Find where the given text appears and provide that cell's center as [x, y] coordinate. 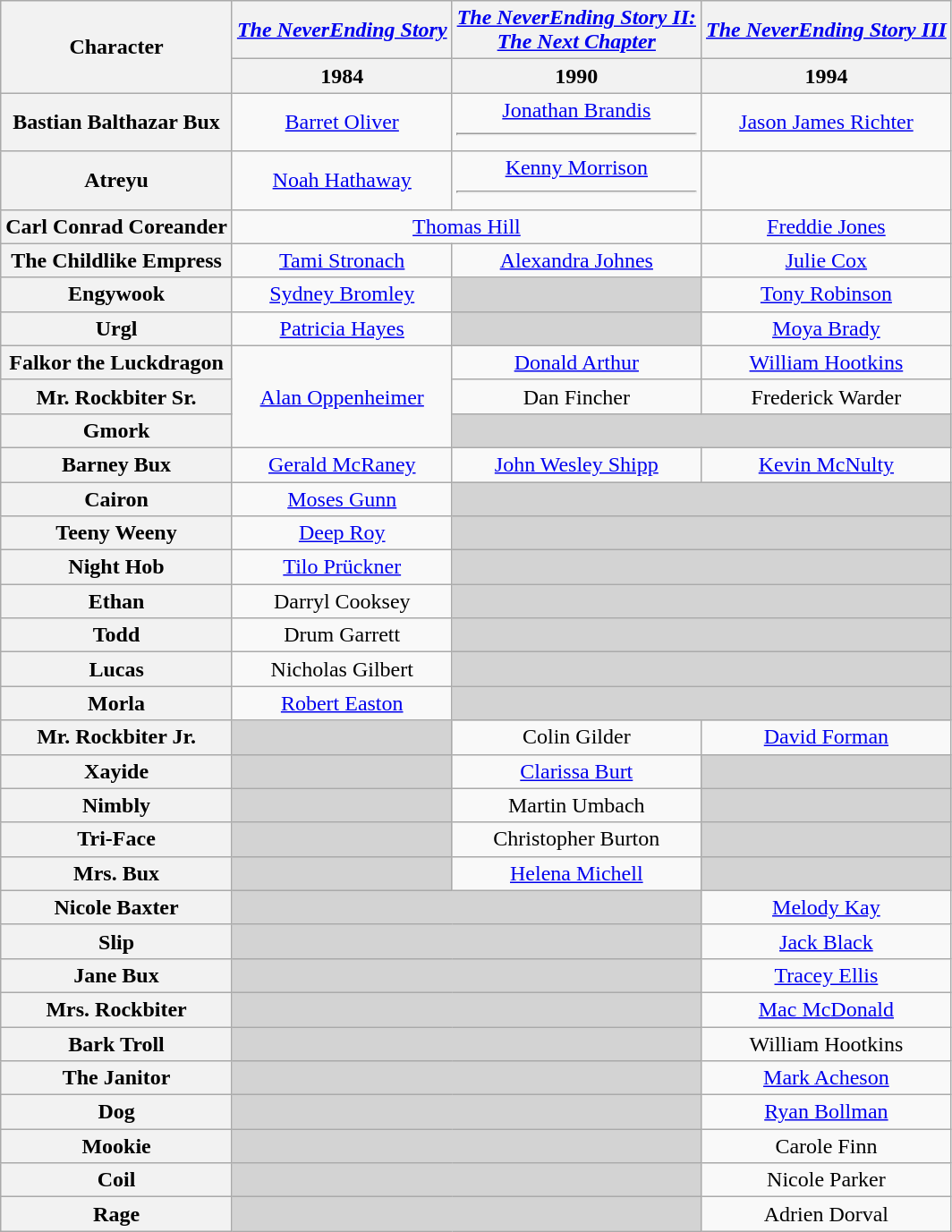
Martin Umbach [576, 805]
Mac McDonald [827, 1009]
Tracey Ellis [827, 975]
Jonathan Brandis [576, 122]
Melody Kay [827, 907]
1994 [827, 76]
Night Hob [116, 567]
Freddie Jones [827, 226]
Tami Stronach [342, 260]
Clarissa Burt [576, 771]
Carole Finn [827, 1146]
Drum Garrett [342, 635]
Mark Acheson [827, 1078]
Colin Gilder [576, 737]
Gmork [116, 430]
Todd [116, 635]
Kevin McNulty [827, 464]
The Janitor [116, 1078]
Jason James Richter [827, 122]
Tony Robinson [827, 294]
Julie Cox [827, 260]
Jack Black [827, 941]
Moses Gunn [342, 498]
1984 [342, 76]
Nimbly [116, 805]
Rage [116, 1214]
Dan Fincher [576, 396]
Sydney Bromley [342, 294]
Engywook [116, 294]
Tilo Prückner [342, 567]
1990 [576, 76]
Gerald McRaney [342, 464]
The Childlike Empress [116, 260]
Nicole Baxter [116, 907]
Kenny Morrison [576, 181]
Cairon [116, 498]
Ethan [116, 601]
Moya Brady [827, 328]
Donald Arthur [576, 362]
Slip [116, 941]
Tri-Face [116, 839]
Thomas Hill [466, 226]
Carl Conrad Coreander [116, 226]
Christopher Burton [576, 839]
Urgl [116, 328]
Nicole Parker [827, 1180]
Darryl Cooksey [342, 601]
Adrien Dorval [827, 1214]
Frederick Warder [827, 396]
Jane Bux [116, 975]
Coil [116, 1180]
Atreyu [116, 181]
Deep Roy [342, 533]
Bastian Balthazar Bux [116, 122]
Falkor the Luckdragon [116, 362]
Mr. Rockbiter Sr. [116, 396]
Barney Bux [116, 464]
Ryan Bollman [827, 1112]
Helena Michell [576, 873]
Xayide [116, 771]
The NeverEnding Story III [827, 30]
David Forman [827, 737]
Character [116, 47]
Bark Troll [116, 1044]
Mrs. Bux [116, 873]
Lucas [116, 669]
The NeverEnding Story II:The Next Chapter [576, 30]
Patricia Hayes [342, 328]
Dog [116, 1112]
John Wesley Shipp [576, 464]
Morla [116, 703]
Mrs. Rockbiter [116, 1009]
Barret Oliver [342, 122]
Mr. Rockbiter Jr. [116, 737]
Noah Hathaway [342, 181]
Alan Oppenheimer [342, 396]
The NeverEnding Story [342, 30]
Teeny Weeny [116, 533]
Mookie [116, 1146]
Nicholas Gilbert [342, 669]
Alexandra Johnes [576, 260]
Robert Easton [342, 703]
